Provide the (x, y) coordinate of the cell's center where the given text is located.  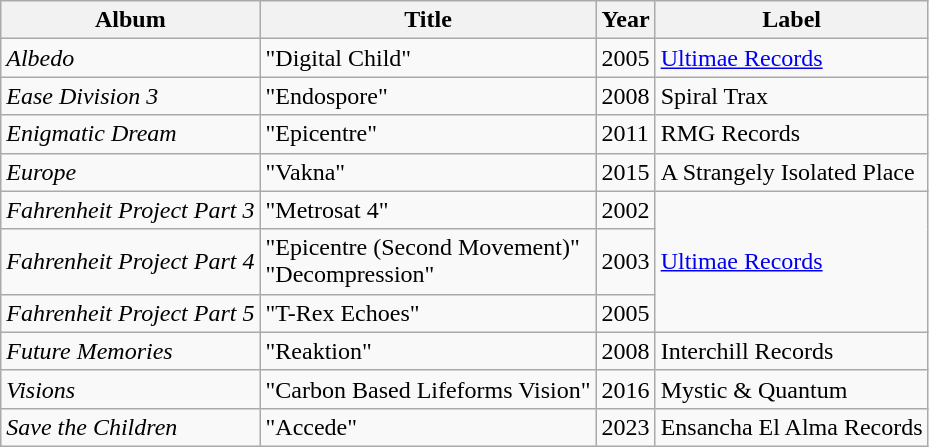
Visions (130, 389)
"Metrosat 4" (428, 210)
Spiral Trax (792, 96)
A Strangely Isolated Place (792, 172)
"Carbon Based Lifeforms Vision" (428, 389)
Fahrenheit Project Part 5 (130, 313)
Fahrenheit Project Part 3 (130, 210)
2003 (626, 262)
Ease Division 3 (130, 96)
"Accede" (428, 427)
"Endospore" (428, 96)
"Epicentre" (428, 134)
2011 (626, 134)
Ensancha El Alma Records (792, 427)
Year (626, 20)
Title (428, 20)
"T-Rex Echoes" (428, 313)
2015 (626, 172)
RMG Records (792, 134)
Mystic & Quantum (792, 389)
Enigmatic Dream (130, 134)
"Digital Child" (428, 58)
"Epicentre (Second Movement)""Decompression" (428, 262)
2002 (626, 210)
Save the Children (130, 427)
2016 (626, 389)
Interchill Records (792, 351)
Europe (130, 172)
Albedo (130, 58)
Future Memories (130, 351)
"Vakna" (428, 172)
2023 (626, 427)
Label (792, 20)
"Reaktion" (428, 351)
Album (130, 20)
Fahrenheit Project Part 4 (130, 262)
